Search for the cell housing the specified text and yield its [x, y] center coordinate. 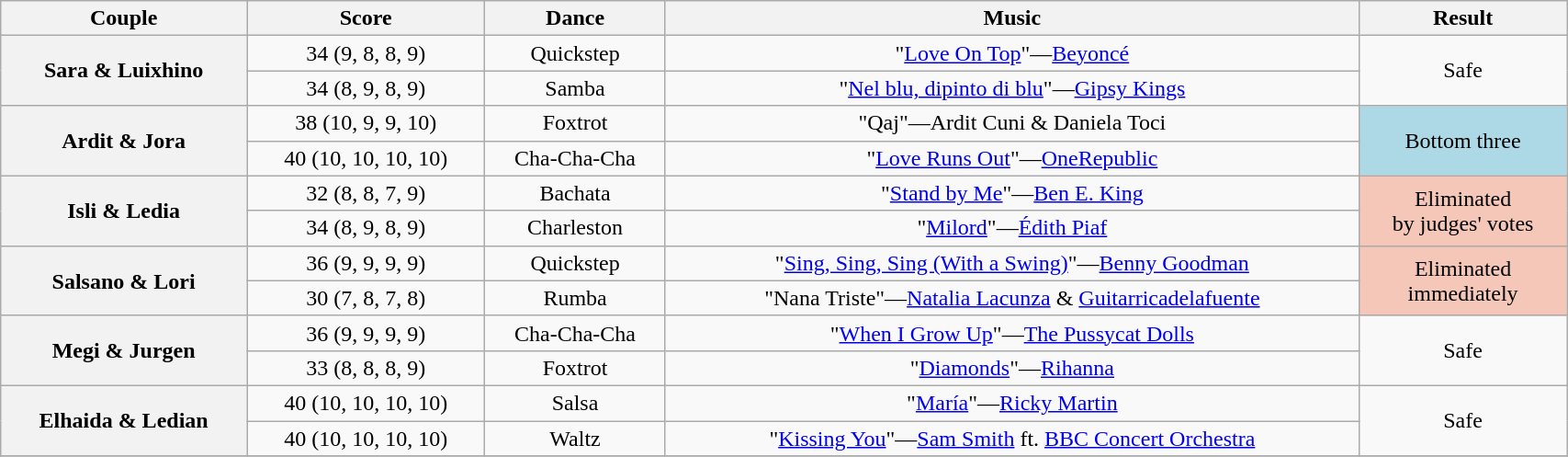
"Diamonds"—Rihanna [1012, 368]
33 (8, 8, 8, 9) [366, 368]
"Milord"—Édith Piaf [1012, 228]
"Qaj"—Ardit Cuni & Daniela Toci [1012, 123]
Sara & Luixhino [124, 71]
"Love Runs Out"—OneRepublic [1012, 158]
30 (7, 8, 7, 8) [366, 298]
Ardit & Jora [124, 141]
Bachata [575, 193]
Salsano & Lori [124, 280]
Samba [575, 88]
Bottom three [1463, 141]
Isli & Ledia [124, 211]
Music [1012, 18]
Score [366, 18]
"Nana Triste"—Natalia Lacunza & Guitarricadelafuente [1012, 298]
Salsa [575, 403]
"Love On Top"—Beyoncé [1012, 53]
32 (8, 8, 7, 9) [366, 193]
"When I Grow Up"—The Pussycat Dolls [1012, 333]
Dance [575, 18]
Eliminatedby judges' votes [1463, 211]
"Stand by Me"—Ben E. King [1012, 193]
Elhaida & Ledian [124, 420]
"Nel blu, dipinto di blu"—Gipsy Kings [1012, 88]
Eliminatedimmediately [1463, 280]
"María"—Ricky Martin [1012, 403]
Megi & Jurgen [124, 350]
38 (10, 9, 9, 10) [366, 123]
Couple [124, 18]
"Kissing You"—Sam Smith ft. BBC Concert Orchestra [1012, 439]
"Sing, Sing, Sing (With a Swing)"—Benny Goodman [1012, 263]
Charleston [575, 228]
Result [1463, 18]
Waltz [575, 439]
Rumba [575, 298]
34 (9, 8, 8, 9) [366, 53]
